Scan for the cell matching the given text and deliver its (x, y) coordinate at center. 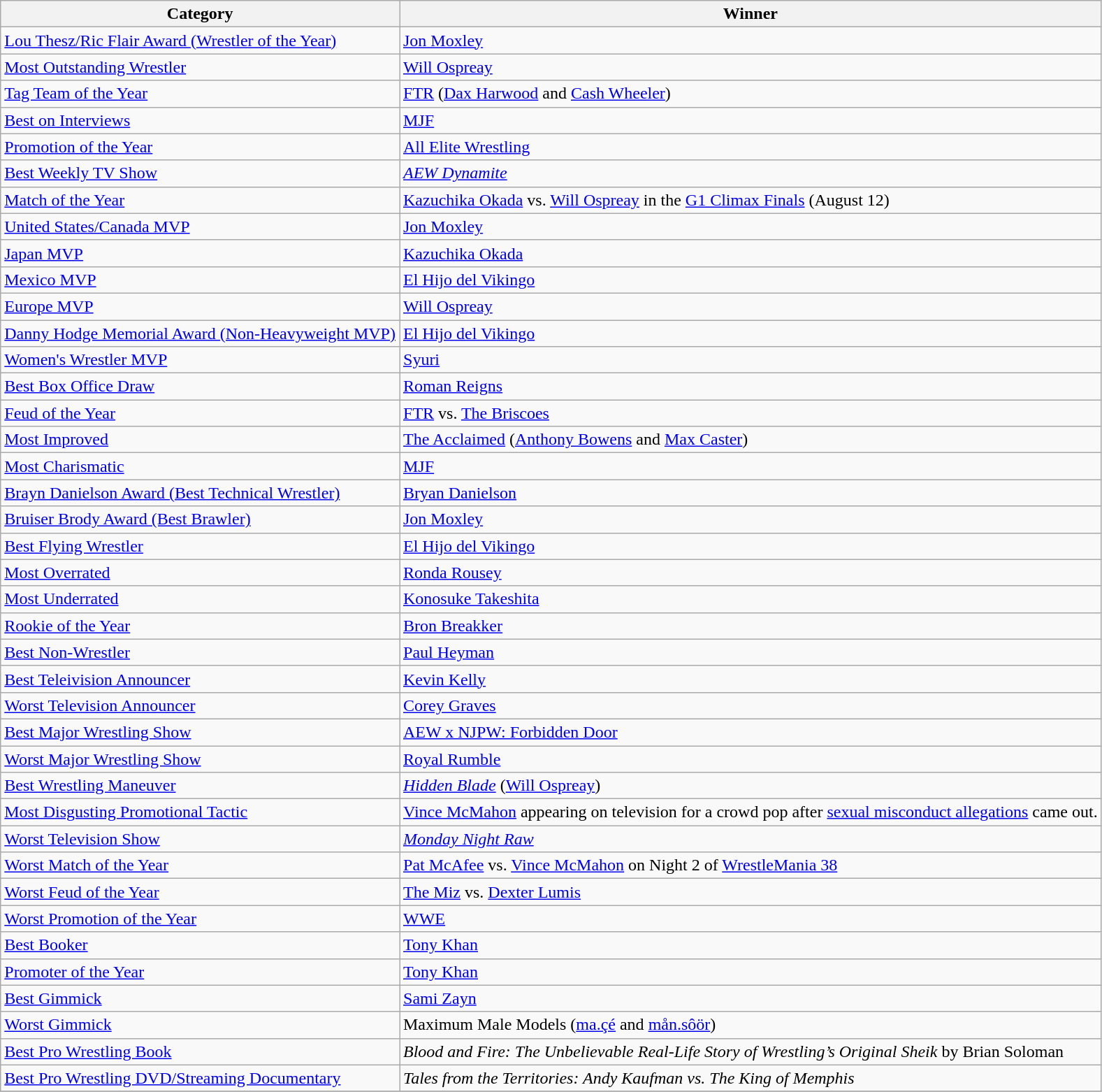
Best Pro Wrestling Book (200, 1051)
Promotion of the Year (200, 147)
Worst Feud of the Year (200, 892)
Sami Zayn (751, 998)
Winner (751, 14)
Bron Breakker (751, 626)
Ronda Rousey (751, 573)
Mexico MVP (200, 280)
Worst Television Announcer (200, 705)
Best Non-Wrestler (200, 652)
Japan MVP (200, 253)
Paul Heyman (751, 652)
Rookie of the Year (200, 626)
FTR vs. The Briscoes (751, 413)
Vince McMahon appearing on television for a crowd pop after sexual misconduct allegations came out. (751, 812)
Best Booker (200, 945)
United States/Canada MVP (200, 227)
Worst Match of the Year (200, 865)
Pat McAfee vs. Vince McMahon on Night 2 of WrestleMania 38 (751, 865)
Maximum Male Models (ma.çé and mån.sôör) (751, 1025)
Hidden Blade (Will Ospreay) (751, 786)
Syuri (751, 360)
Bryan Danielson (751, 493)
Best Flying Wrestler (200, 546)
Most Underrated (200, 599)
Brayn Danielson Award (Best Technical Wrestler) (200, 493)
Worst Promotion of the Year (200, 919)
Kevin Kelly (751, 679)
Konosuke Takeshita (751, 599)
WWE (751, 919)
Most Disgusting Promotional Tactic (200, 812)
Women's Wrestler MVP (200, 360)
The Miz vs. Dexter Lumis (751, 892)
Corey Graves (751, 705)
Most Improved (200, 440)
Worst Television Show (200, 839)
Worst Gimmick (200, 1025)
Lou Thesz/Ric Flair Award (Wrestler of the Year) (200, 41)
AEW x NJPW: Forbidden Door (751, 732)
All Elite Wrestling (751, 147)
Danny Hodge Memorial Award (Non-Heavyweight MVP) (200, 333)
Feud of the Year (200, 413)
Most Outstanding Wrestler (200, 67)
Kazuchika Okada (751, 253)
FTR (Dax Harwood and Cash Wheeler) (751, 94)
Worst Major Wrestling Show (200, 759)
AEW Dynamite (751, 173)
Best Box Office Draw (200, 387)
Royal Rumble (751, 759)
Blood and Fire: The Unbelievable Real-Life Story of Wrestling’s Original Sheik by Brian Soloman (751, 1051)
Tales from the Territories: Andy Kaufman vs. The King of Memphis (751, 1078)
Bruiser Brody Award (Best Brawler) (200, 519)
Tag Team of the Year (200, 94)
Best Wrestling Maneuver (200, 786)
Europe MVP (200, 306)
Category (200, 14)
Most Charismatic (200, 466)
Match of the Year (200, 200)
Best Teleivision Announcer (200, 679)
Most Overrated (200, 573)
The Acclaimed (Anthony Bowens and Max Caster) (751, 440)
Best Gimmick (200, 998)
Best Weekly TV Show (200, 173)
Roman Reigns (751, 387)
Best Major Wrestling Show (200, 732)
Monday Night Raw (751, 839)
Best on Interviews (200, 120)
Kazuchika Okada vs. Will Ospreay in the G1 Climax Finals (August 12) (751, 200)
Best Pro Wrestling DVD/Streaming Documentary (200, 1078)
Promoter of the Year (200, 972)
